Locate the cell with the specified text and output its (X, Y) center coordinate. 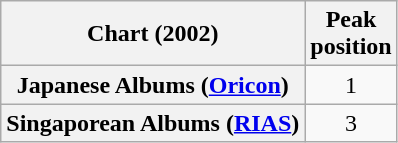
Japanese Albums (Oricon) (153, 85)
Chart (2002) (153, 34)
3 (351, 123)
1 (351, 85)
Singaporean Albums (RIAS) (153, 123)
Peakposition (351, 34)
